Locate the cell with the specified text and output its [X, Y] center coordinate. 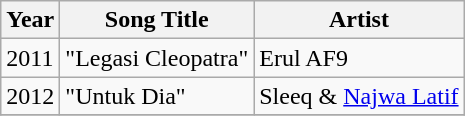
"Untuk Dia" [157, 96]
Sleeq & Najwa Latif [359, 96]
2012 [30, 96]
Song Title [157, 20]
Erul AF9 [359, 58]
Artist [359, 20]
2011 [30, 58]
Year [30, 20]
"Legasi Cleopatra" [157, 58]
